Pinpoint the cell where the given text exists, returning its (x, y) midpoint coordinate. 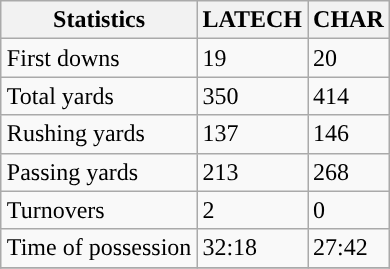
LATECH (252, 20)
350 (252, 96)
137 (252, 134)
Total yards (99, 96)
Rushing yards (99, 134)
27:42 (349, 248)
20 (349, 58)
414 (349, 96)
2 (252, 210)
First downs (99, 58)
CHAR (349, 20)
Passing yards (99, 172)
Statistics (99, 20)
Turnovers (99, 210)
32:18 (252, 248)
146 (349, 134)
0 (349, 210)
Time of possession (99, 248)
268 (349, 172)
213 (252, 172)
19 (252, 58)
